Find where the given text appears and provide that cell's center as [X, Y] coordinate. 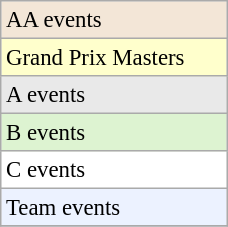
B events [114, 133]
A events [114, 95]
C events [114, 170]
Grand Prix Masters [114, 58]
AA events [114, 20]
Team events [114, 208]
